Locate the cell with the specified text and output its (X, Y) center coordinate. 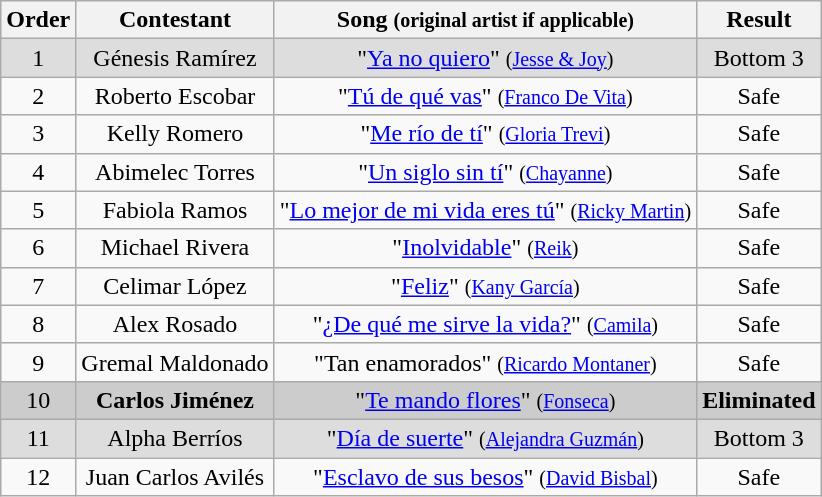
Eliminated (759, 400)
11 (38, 438)
8 (38, 324)
Roberto Escobar (175, 96)
Gremal Maldonado (175, 362)
"Me río de tí" (Gloria Trevi) (485, 134)
"Feliz" (Kany García) (485, 286)
1 (38, 58)
"¿De qué me sirve la vida?" (Camila) (485, 324)
9 (38, 362)
"Un siglo sin tí" (Chayanne) (485, 172)
Carlos Jiménez (175, 400)
Juan Carlos Avilés (175, 477)
12 (38, 477)
"Tú de qué vas" (Franco De Vita) (485, 96)
Kelly Romero (175, 134)
Abimelec Torres (175, 172)
5 (38, 210)
"Ya no quiero" (Jesse & Joy) (485, 58)
4 (38, 172)
Alex Rosado (175, 324)
3 (38, 134)
"Lo mejor de mi vida eres tú" (Ricky Martin) (485, 210)
"Día de suerte" (Alejandra Guzmán) (485, 438)
Celimar López (175, 286)
Song (original artist if applicable) (485, 20)
"Esclavo de sus besos" (David Bisbal) (485, 477)
"Tan enamorados" (Ricardo Montaner) (485, 362)
Génesis Ramírez (175, 58)
Result (759, 20)
Fabiola Ramos (175, 210)
Michael Rivera (175, 248)
6 (38, 248)
2 (38, 96)
"Inolvidable" (Reik) (485, 248)
Order (38, 20)
7 (38, 286)
Contestant (175, 20)
"Te mando flores" (Fonseca) (485, 400)
10 (38, 400)
Alpha Berríos (175, 438)
